Find where the given text appears and provide that cell's center as (X, Y) coordinate. 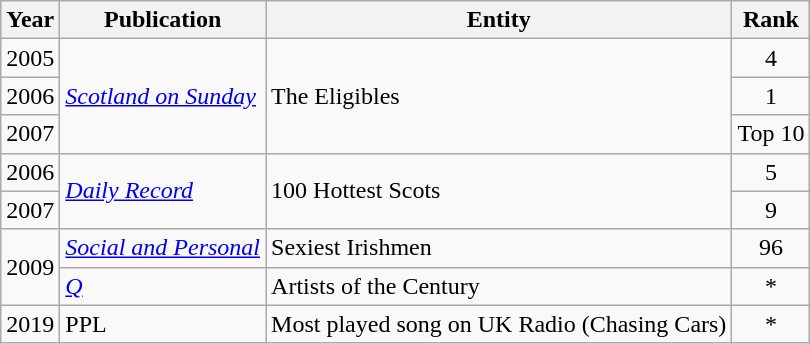
1 (771, 96)
Most played song on UK Radio (Chasing Cars) (499, 324)
Artists of the Century (499, 286)
Q (163, 286)
9 (771, 210)
2019 (30, 324)
Rank (771, 20)
2009 (30, 267)
Entity (499, 20)
96 (771, 248)
Publication (163, 20)
PPL (163, 324)
Daily Record (163, 191)
5 (771, 172)
Social and Personal (163, 248)
Top 10 (771, 134)
Year (30, 20)
4 (771, 58)
100 Hottest Scots (499, 191)
2005 (30, 58)
Scotland on Sunday (163, 96)
The Eligibles (499, 96)
Sexiest Irishmen (499, 248)
